Return the (x, y) coordinate for the center point of the cell that contains the specified text.  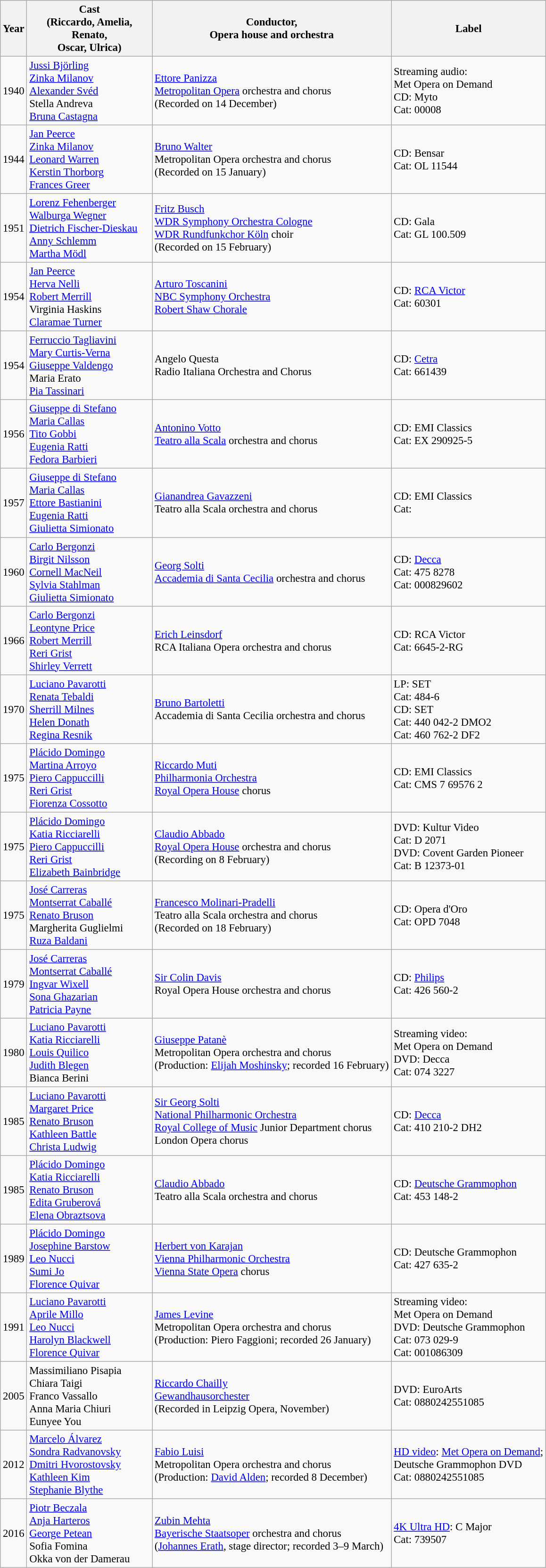
CD: RCA VictorCat: 60301 (469, 297)
CD: CetraCat: 661439 (469, 366)
Jan PeerceHerva NelliRobert MerrillVirginia HaskinsClaramae Turner (90, 297)
DVD: Kultur VideoCat: D 2071DVD: Covent Garden PioneerCat: B 12373-01 (469, 847)
Antonino VottoTeatro alla Scala orchestra and chorus (272, 435)
Carlo BergonziBirgit NilssonCornell MacNeilSylvia StahlmanGiulietta Simionato (90, 572)
Marcelo ÁlvarezSondra RadvanovskyDmitri HvorostovskyKathleen KimStephanie Blythe (90, 1465)
Streaming video:Met Opera on DemandDVD: DeccaCat: 074 3227 (469, 1053)
Herbert von KarajanVienna Philharmonic OrchestraVienna State Opera chorus (272, 1259)
1980 (14, 1053)
James LevineMetropolitan Opera orchestra and chorus(Production: Piero Faggioni; recorded 26 January) (272, 1327)
Angelo QuestaRadio Italiana Orchestra and Chorus (272, 366)
Luciano PavarottiMargaret Price Renato BrusonKathleen BattleChrista Ludwig (90, 1121)
Plácido DomingoJosephine BarstowLeo NucciSumi JoFlorence Quivar (90, 1259)
Jussi BjörlingZinka MilanovAlexander SvédStella AndrevaBruna Castagna (90, 91)
1979 (14, 984)
4K Ultra HD: C MajorCat: 739507 (469, 1534)
Plácido DomingoKatia Ricciarelli Renato BrusonEdita GruberováElena Obraztsova (90, 1190)
José CarrerasMontserrat CaballéIngvar WixellSona GhazarianPatricia Payne (90, 984)
CD: BensarCat: OL 11544 (469, 159)
CD: EMI ClassicsCat: (469, 503)
Gianandrea GavazzeniTeatro alla Scala orchestra and chorus (272, 503)
Giuseppe di StefanoMaria CallasEttore BastianiniEugenia RattiGiulietta Simionato (90, 503)
Francesco Molinari-PradelliTeatro alla Scala orchestra and chorus (Recorded on 18 February) (272, 915)
2012 (14, 1465)
Luciano PavarottiRenata TebaldiSherrill MilnesHelen DonathRegina Resnik (90, 709)
Streaming video:Met Opera on DemandDVD: Deutsche GrammophonCat: 073 029-9Cat: 001086309 (469, 1327)
1960 (14, 572)
Georg SoltiAccademia di Santa Cecilia orchestra and chorus (272, 572)
Bruno BartolettiAccademia di Santa Cecilia orchestra and chorus (272, 709)
Massimiliano PisapiaChiara TaigiFranco VassalloAnna Maria ChiuriEunyee You (90, 1396)
Luciano PavarottiKatia Ricciarelli Louis QuilicoJudith BlegenBianca Berini (90, 1053)
Streaming audio:Met Opera on DemandCD: MytoCat: 00008 (469, 91)
Plácido DomingoKatia Ricciarelli Piero CappuccilliReri GristElizabeth Bainbridge (90, 847)
CD: DeccaCat: 475 8278Cat: 000829602 (469, 572)
Ferruccio TagliaviniMary Curtis-VernaGiuseppe ValdengoMaria EratoPia Tassinari (90, 366)
Piotr BeczalaAnja HarterosGeorge PeteanSofia FominaOkka von der Damerau (90, 1534)
2005 (14, 1396)
CD: PhilipsCat: 426 560-2 (469, 984)
LP: SETCat: 484-6CD: SETCat: 440 042-2 DMO2Cat: 460 762-2 DF2 (469, 709)
Claudio Abbado Royal Opera House orchestra and chorus(Recording on 8 February) (272, 847)
Jan PeerceZinka MilanovLeonard WarrenKerstin ThorborgFrances Greer (90, 159)
Fabio LuisiMetropolitan Opera orchestra and chorus(Production: David Alden; recorded 8 December) (272, 1465)
Cast(Riccardo, Amelia, Renato,Oscar, Ulrica) (90, 28)
Carlo BergonziLeontyne PriceRobert MerrillReri GristShirley Verrett (90, 640)
Riccardo Muti Philharmonia OrchestraRoyal Opera House chorus (272, 778)
2016 (14, 1534)
1970 (14, 709)
Sir Georg SoltiNational Philharmonic OrchestraRoyal College of Music Junior Department chorusLondon Opera chorus (272, 1121)
Luciano PavarottiAprile MilloLeo NucciHarolyn BlackwellFlorence Quivar (90, 1327)
José CarrerasMontserrat Caballé Renato BrusonMargherita GuglielmiRuza Baldani (90, 915)
CD: GalaCat: GL 100.509 (469, 228)
Fritz BuschWDR Symphony Orchestra CologneWDR Rundfunkchor Köln choir(Recorded on 15 February) (272, 228)
CD: Deutsche GrammophonCat: 453 148-2 (469, 1190)
Giuseppe di StefanoMaria CallasTito GobbiEugenia RattiFedora Barbieri (90, 435)
Plácido DomingoMartina Arroyo Piero CappuccilliReri GristFiorenza Cossotto (90, 778)
1951 (14, 228)
CD: EMI ClassicsCat: EX 290925-5 (469, 435)
HD video: Met Opera on Demand;Deutsche Grammophon DVDCat: 0880242551085 (469, 1465)
Sir Colin DavisRoyal Opera House orchestra and chorus (272, 984)
1940 (14, 91)
Label (469, 28)
Conductor,Opera house and orchestra (272, 28)
CD: RCA VictorCat: 6645-2-RG (469, 640)
1957 (14, 503)
Erich LeinsdorfRCA Italiana Opera orchestra and chorus (272, 640)
CD: DeccaCat: 410 210-2 DH2 (469, 1121)
1944 (14, 159)
Giuseppe PatanèMetropolitan Opera orchestra and chorus(Production: Elijah Moshinsky; recorded 16 February) (272, 1053)
Bruno WalterMetropolitan Opera orchestra and chorus(Recorded on 15 January) (272, 159)
Claudio AbbadoTeatro alla Scala orchestra and chorus (272, 1190)
CD: Opera d'OroCat: OPD 7048 (469, 915)
CD: Deutsche GrammophonCat: 427 635-2 (469, 1259)
Year (14, 28)
1956 (14, 435)
DVD: EuroArtsCat: 0880242551085 (469, 1396)
1989 (14, 1259)
CD: EMI ClassicsCat: CMS 7 69576 2 (469, 778)
1991 (14, 1327)
1966 (14, 640)
Ettore PanizzaMetropolitan Opera orchestra and chorus(Recorded on 14 December) (272, 91)
Riccardo ChaillyGewandhausorchester(Recorded in Leipzig Opera, November) (272, 1396)
Lorenz FehenbergerWalburga WegnerDietrich Fischer-DieskauAnny SchlemmMartha Mödl (90, 228)
Arturo ToscaniniNBC Symphony OrchestraRobert Shaw Chorale (272, 297)
Zubin MehtaBayerische Staatsoper orchestra and chorus(Johannes Erath, stage director; recorded 3–9 March) (272, 1534)
